Output the (X, Y) coordinate of the center of the cell containing the given text.  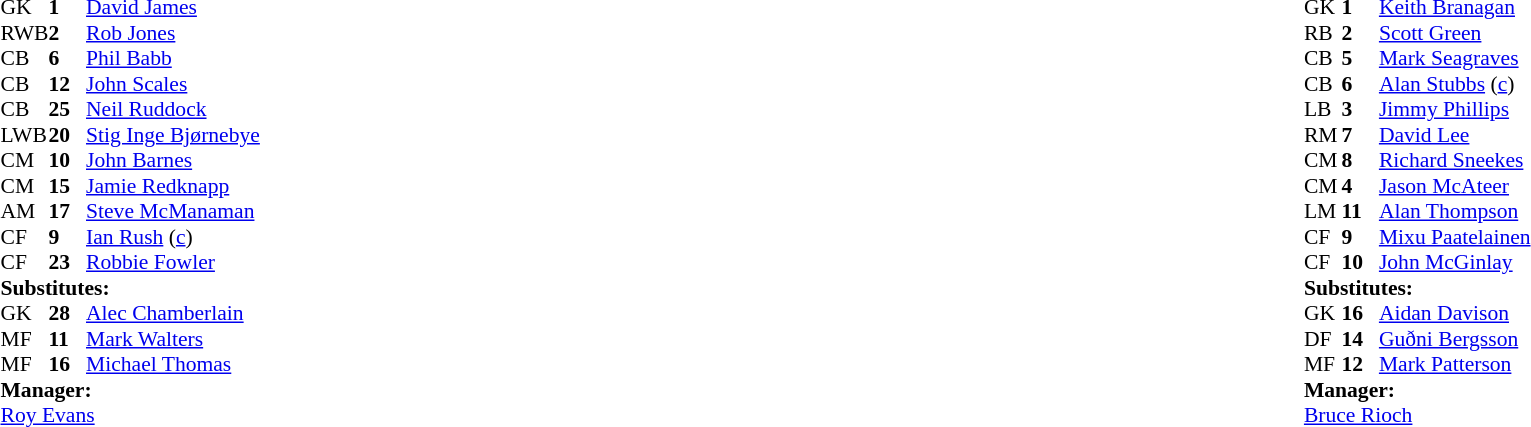
Aidan Davison (1455, 313)
Mark Seagraves (1455, 59)
Ian Rush (c) (173, 237)
Jason McAteer (1455, 186)
Rob Jones (173, 33)
LWB (24, 135)
17 (67, 211)
Mark Walters (173, 339)
RM (1323, 135)
Alan Stubbs (c) (1455, 84)
Mixu Paatelainen (1455, 237)
John Scales (173, 84)
Jimmy Phillips (1455, 109)
AM (24, 211)
14 (1360, 339)
Phil Babb (173, 59)
Scott Green (1455, 33)
Jamie Redknapp (173, 186)
3 (1360, 109)
4 (1360, 186)
25 (67, 109)
Mark Patterson (1455, 365)
DF (1323, 339)
LB (1323, 109)
David Lee (1455, 135)
Alec Chamberlain (173, 313)
Robbie Fowler (173, 263)
Guðni Bergsson (1455, 339)
Richard Sneekes (1455, 161)
John McGinlay (1455, 263)
RWB (24, 33)
John Barnes (173, 161)
Alan Thompson (1455, 211)
15 (67, 186)
Michael Thomas (173, 365)
20 (67, 135)
Neil Ruddock (173, 109)
7 (1360, 135)
Steve McManaman (173, 211)
28 (67, 313)
8 (1360, 161)
23 (67, 263)
RB (1323, 33)
Stig Inge Bjørnebye (173, 135)
5 (1360, 59)
LM (1323, 211)
